Pinpoint the cell where the given text exists, returning its (X, Y) midpoint coordinate. 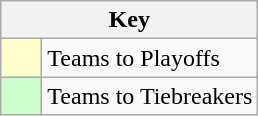
Teams to Playoffs (150, 58)
Key (130, 20)
Teams to Tiebreakers (150, 96)
